Determine the (X, Y) coordinate at the center of the cell enclosing the given text.  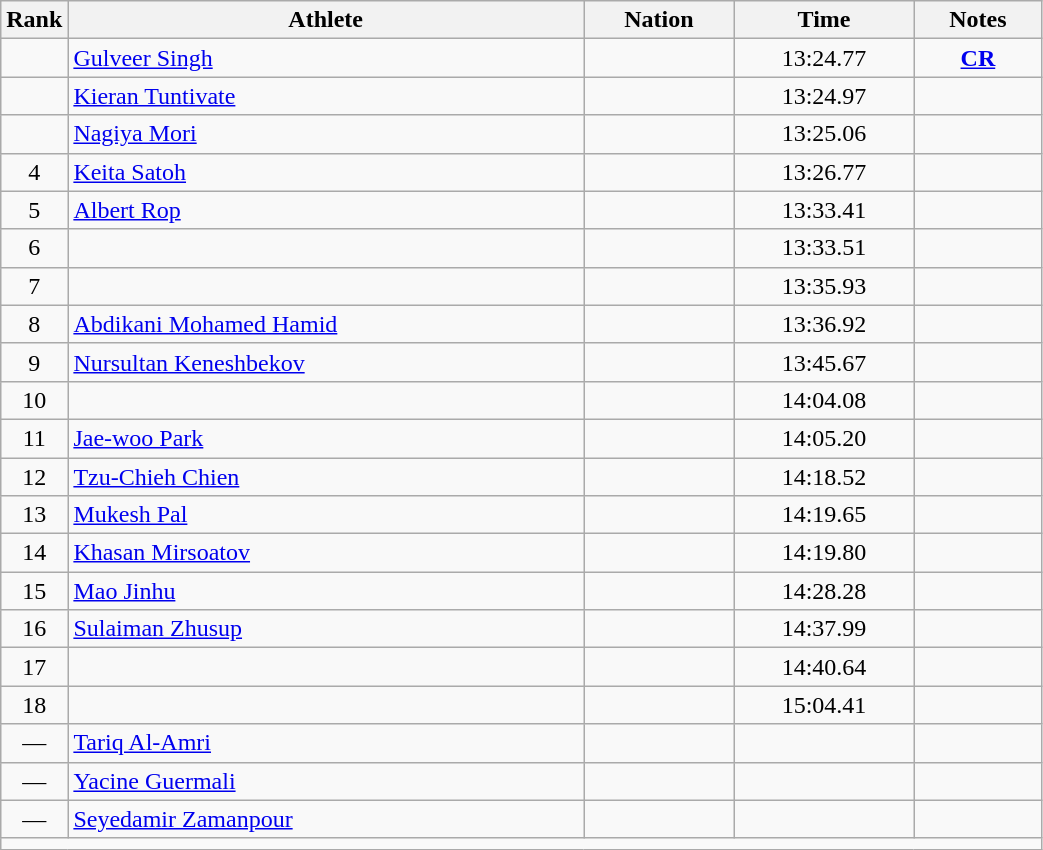
Athlete (326, 20)
13:24.77 (824, 58)
Keita Satoh (326, 172)
13:24.97 (824, 96)
Kieran Tuntivate (326, 96)
13:36.92 (824, 324)
Nagiya Mori (326, 134)
15 (34, 591)
14:19.80 (824, 553)
9 (34, 362)
Notes (978, 20)
8 (34, 324)
13:35.93 (824, 286)
14 (34, 553)
10 (34, 400)
Tariq Al-Amri (326, 743)
13 (34, 515)
4 (34, 172)
Mao Jinhu (326, 591)
18 (34, 705)
14:04.08 (824, 400)
Khasan Mirsoatov (326, 553)
13:33.51 (824, 248)
Time (824, 20)
Seyedamir Zamanpour (326, 819)
Abdikani Mohamed Hamid (326, 324)
13:26.77 (824, 172)
Rank (34, 20)
15:04.41 (824, 705)
Tzu-Chieh Chien (326, 477)
CR (978, 58)
14:18.52 (824, 477)
7 (34, 286)
Jae-woo Park (326, 438)
Mukesh Pal (326, 515)
Yacine Guermali (326, 781)
Sulaiman Zhusup (326, 629)
14:05.20 (824, 438)
16 (34, 629)
13:25.06 (824, 134)
13:45.67 (824, 362)
Nursultan Keneshbekov (326, 362)
14:37.99 (824, 629)
14:19.65 (824, 515)
Gulveer Singh (326, 58)
Nation (660, 20)
6 (34, 248)
13:33.41 (824, 210)
12 (34, 477)
Albert Rop (326, 210)
5 (34, 210)
17 (34, 667)
14:28.28 (824, 591)
14:40.64 (824, 667)
11 (34, 438)
